Extract the (X, Y) coordinate from the center of the cell holding the provided text.  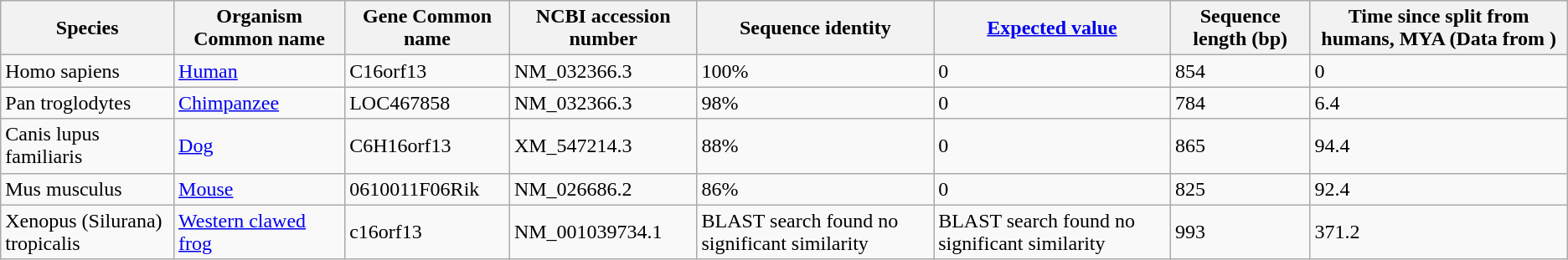
Time since split from humans, MYA (Data from ) (1439, 28)
784 (1240, 103)
100% (816, 71)
88% (816, 145)
Human (260, 71)
Sequence length (bp) (1240, 28)
Mouse (260, 189)
Chimpanzee (260, 103)
98% (816, 103)
Canis lupus familiaris (87, 145)
C6H16orf13 (427, 145)
86% (816, 189)
0610011F06Rik (427, 189)
LOC467858 (427, 103)
92.4 (1439, 189)
Expected value (1052, 28)
854 (1240, 71)
371.2 (1439, 232)
6.4 (1439, 103)
NM_026686.2 (603, 189)
Dog (260, 145)
NM_001039734.1 (603, 232)
Organism Common name (260, 28)
Gene Common name (427, 28)
c16orf13 (427, 232)
Sequence identity (816, 28)
Homo sapiens (87, 71)
Western clawed frog (260, 232)
825 (1240, 189)
NCBI accession number (603, 28)
C16orf13 (427, 71)
Pan troglodytes (87, 103)
94.4 (1439, 145)
Mus musculus (87, 189)
Xenopus (Silurana) tropicalis (87, 232)
993 (1240, 232)
865 (1240, 145)
XM_547214.3 (603, 145)
Species (87, 28)
